Scan for the cell matching the given text and deliver its (x, y) coordinate at center. 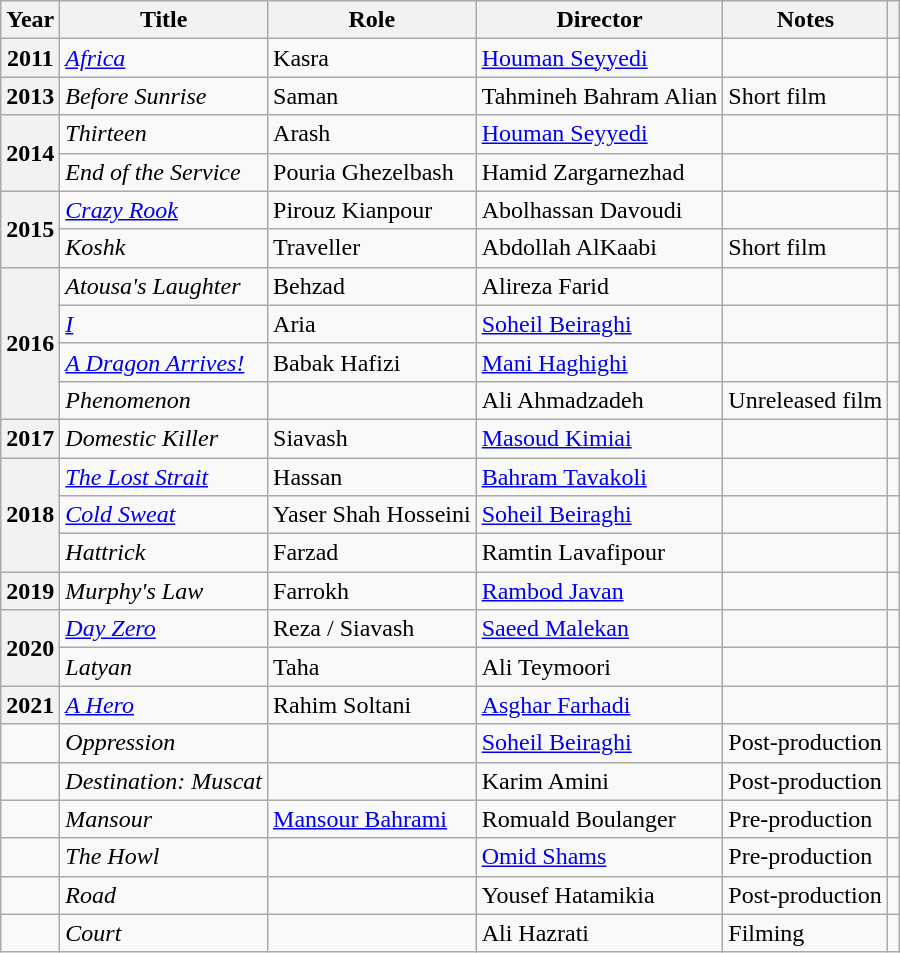
Arash (372, 134)
I (164, 324)
Role (372, 20)
Director (600, 20)
Mansour (164, 819)
Filming (806, 933)
Latyan (164, 667)
The Lost Strait (164, 477)
Alireza Farid (600, 286)
Crazy Rook (164, 210)
Farzad (372, 553)
Abdollah AlKaabi (600, 248)
Saman (372, 96)
A Hero (164, 705)
2011 (30, 58)
2018 (30, 515)
Taha (372, 667)
Omid Shams (600, 857)
2019 (30, 591)
Mansour Bahrami (372, 819)
Reza / Siavash (372, 629)
Oppression (164, 743)
Phenomenon (164, 400)
Aria (372, 324)
The Howl (164, 857)
Saeed Malekan (600, 629)
Yaser Shah Hosseini (372, 515)
Thirteen (164, 134)
Hattrick (164, 553)
2021 (30, 705)
Court (164, 933)
Before Sunrise (164, 96)
Yousef Hatamikia (600, 895)
Koshk (164, 248)
Ali Teymoori (600, 667)
Abolhassan Davoudi (600, 210)
Cold Sweat (164, 515)
Destination: Muscat (164, 781)
Babak Hafizi (372, 362)
Road (164, 895)
Year (30, 20)
Domestic Killer (164, 438)
Notes (806, 20)
2015 (30, 229)
Bahram Tavakoli (600, 477)
Ali Ahmadzadeh (600, 400)
Rambod Javan (600, 591)
Siavash (372, 438)
Masoud Kimiai (600, 438)
Romuald Boulanger (600, 819)
Hassan (372, 477)
Africa (164, 58)
Ramtin Lavafipour (600, 553)
Atousa's Laughter (164, 286)
End of the Service (164, 172)
Ali Hazrati (600, 933)
Pirouz Kianpour (372, 210)
A Dragon Arrives! (164, 362)
Murphy's Law (164, 591)
Title (164, 20)
Mani Haghighi (600, 362)
Asghar Farhadi (600, 705)
2017 (30, 438)
Farrokh (372, 591)
Day Zero (164, 629)
2020 (30, 648)
Behzad (372, 286)
Kasra (372, 58)
Traveller (372, 248)
Pouria Ghezelbash (372, 172)
Karim Amini (600, 781)
2013 (30, 96)
Rahim Soltani (372, 705)
Unreleased film (806, 400)
Tahmineh Bahram Alian (600, 96)
2014 (30, 153)
Hamid Zargarnezhad (600, 172)
2016 (30, 343)
